Find where the given text appears and provide that cell's center as [x, y] coordinate. 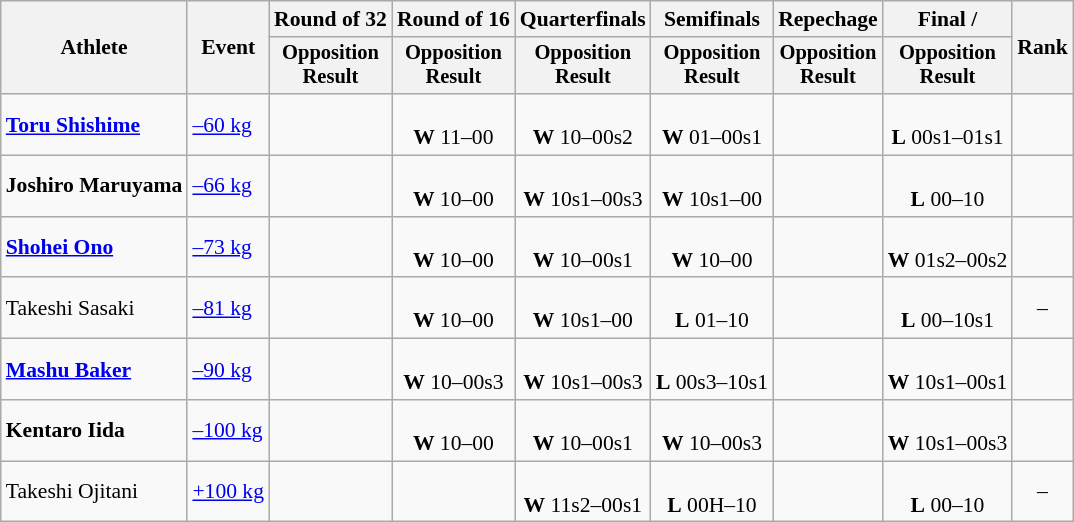
W 10s1–00s1 [948, 370]
+100 kg [228, 492]
L 00–10s1 [948, 308]
Event [228, 48]
–100 kg [228, 430]
Final / [948, 19]
Takeshi Ojitani [94, 492]
L 01–10 [712, 308]
W 11s2–00s1 [583, 492]
–73 kg [228, 248]
Athlete [94, 48]
L 00s3–10s1 [712, 370]
W 01–00s1 [712, 124]
Round of 16 [454, 19]
Toru Shishime [94, 124]
Quarterfinals [583, 19]
L 00s1–01s1 [948, 124]
Takeshi Sasaki [94, 308]
W 10–00s2 [583, 124]
W 01s2–00s2 [948, 248]
Rank [1042, 48]
–60 kg [228, 124]
L 00H–10 [712, 492]
Semifinals [712, 19]
W 11–00 [454, 124]
Round of 32 [330, 19]
–90 kg [228, 370]
–81 kg [228, 308]
Joshiro Maruyama [94, 186]
Shohei Ono [94, 248]
Kentaro Iida [94, 430]
Repechage [828, 19]
Mashu Baker [94, 370]
–66 kg [228, 186]
